Return (x, y) of the center of cell containing provided text 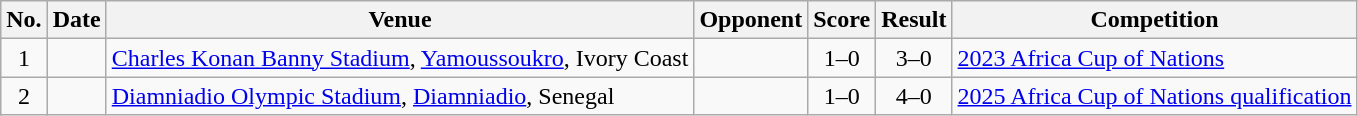
No. (24, 20)
Charles Konan Banny Stadium, Yamoussoukro, Ivory Coast (400, 58)
Date (76, 20)
2 (24, 96)
Score (842, 20)
3–0 (914, 58)
Result (914, 20)
2023 Africa Cup of Nations (1154, 58)
Opponent (751, 20)
1 (24, 58)
Venue (400, 20)
Diamniadio Olympic Stadium, Diamniadio, Senegal (400, 96)
4–0 (914, 96)
2025 Africa Cup of Nations qualification (1154, 96)
Competition (1154, 20)
